Return (X, Y) of the center of cell containing provided text 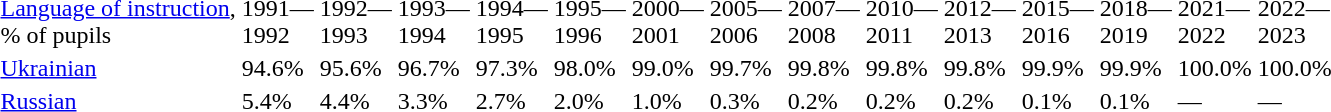
100.0% (1214, 68)
98.0% (590, 68)
99.7% (746, 68)
97.3% (512, 68)
94.6% (278, 68)
95.6% (356, 68)
99.0% (668, 68)
96.7% (434, 68)
